Return the (x, y) coordinate for the center point of the cell that contains the specified text.  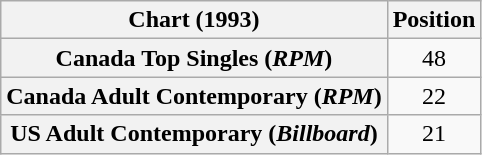
Canada Adult Contemporary (RPM) (194, 96)
Position (434, 20)
Canada Top Singles (RPM) (194, 58)
22 (434, 96)
US Adult Contemporary (Billboard) (194, 134)
Chart (1993) (194, 20)
21 (434, 134)
48 (434, 58)
